Extract the [x, y] coordinate from the center of the cell holding the provided text.  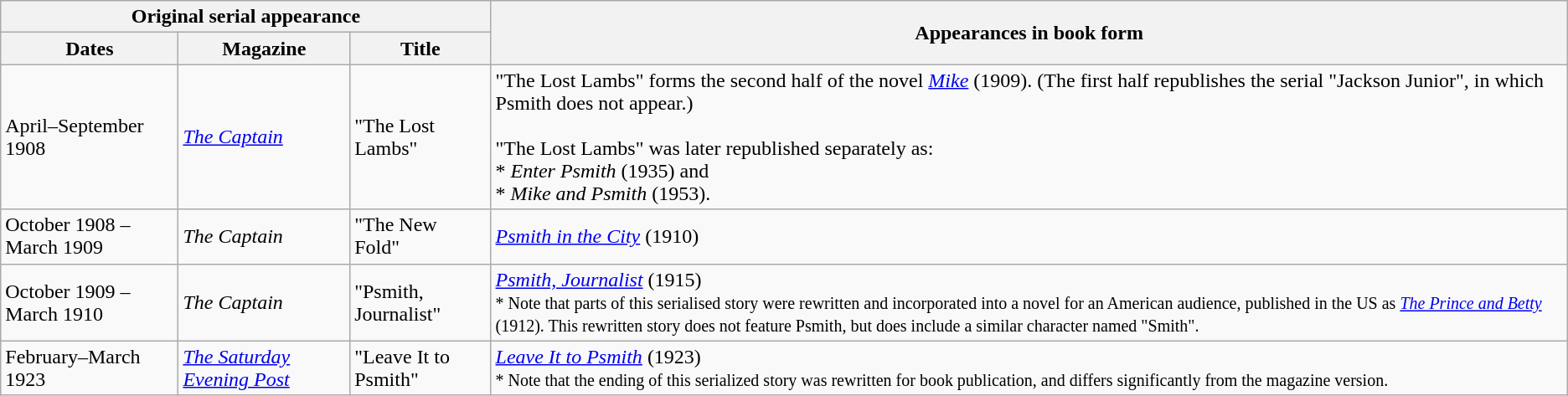
April–September 1908 [90, 137]
Appearances in book form [1029, 33]
October 1909 – March 1910 [90, 302]
October 1908 – March 1909 [90, 236]
February–March 1923 [90, 368]
Magazine [265, 49]
Dates [90, 49]
Original serial appearance [246, 17]
"The New Fold" [420, 236]
"Leave It to Psmith" [420, 368]
Title [420, 49]
"The Lost Lambs" [420, 137]
The Saturday Evening Post [265, 368]
Psmith in the City (1910) [1029, 236]
"Psmith, Journalist" [420, 302]
